Determine the (x, y) coordinate at the center of the cell enclosing the given text.  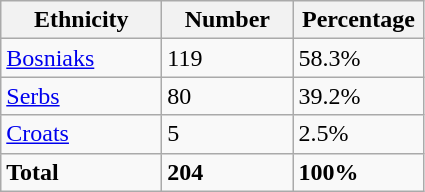
Serbs (82, 96)
Number (228, 20)
80 (228, 96)
Croats (82, 134)
100% (358, 172)
39.2% (358, 96)
119 (228, 58)
Total (82, 172)
5 (228, 134)
Ethnicity (82, 20)
Percentage (358, 20)
2.5% (358, 134)
204 (228, 172)
Bosniaks (82, 58)
58.3% (358, 58)
